Provide the [X, Y] coordinate of the cell's center where the given text is located.  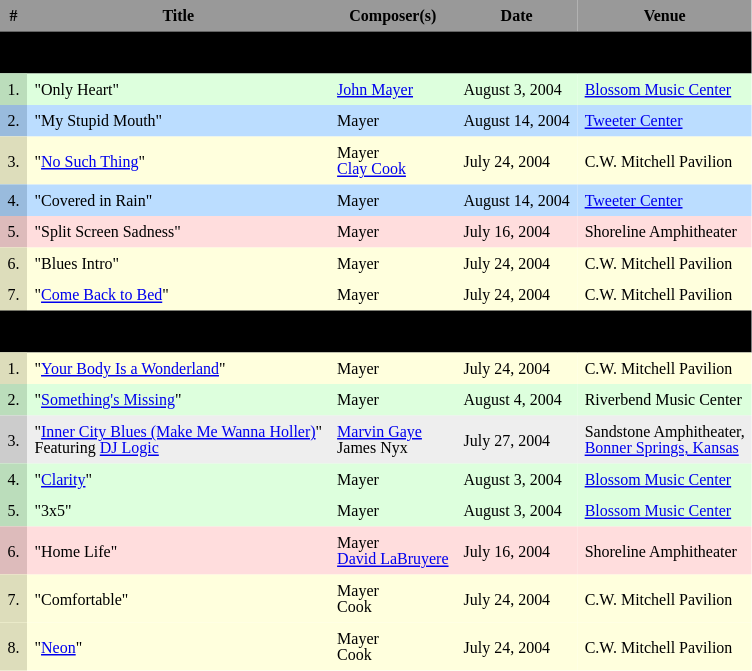
"Split Screen Sadness" [178, 232]
"Something's Missing" [178, 400]
August 4, 2004 [516, 400]
Sandstone Amphitheater,Bonner Springs, Kansas [664, 440]
Venue [664, 16]
"Only Heart" [178, 90]
"Comfortable" [178, 598]
Title [178, 16]
8. [14, 646]
Marvin GayeJames Nyx [393, 440]
"No Such Thing" [178, 160]
Composer(s) [393, 16]
Riverbend Music Center [664, 400]
"Come Back to Bed" [178, 295]
# [14, 16]
Disc one [376, 53]
"Home Life" [178, 550]
MayerDavid LaBruyere [393, 550]
"Inner City Blues (Make Me Wanna Holler)" Featuring DJ Logic [178, 440]
"3x5" [178, 511]
"Clarity" [178, 480]
Disc two [376, 331]
Date [516, 16]
MayerClay Cook [393, 160]
"Neon" [178, 646]
"Covered in Rain" [178, 200]
John Mayer [393, 90]
"My Stupid Mouth" [178, 121]
"Blues Intro" [178, 264]
July 27, 2004 [516, 440]
"Your Body Is a Wonderland" [178, 368]
